Search for the cell housing the specified text and yield its (x, y) center coordinate. 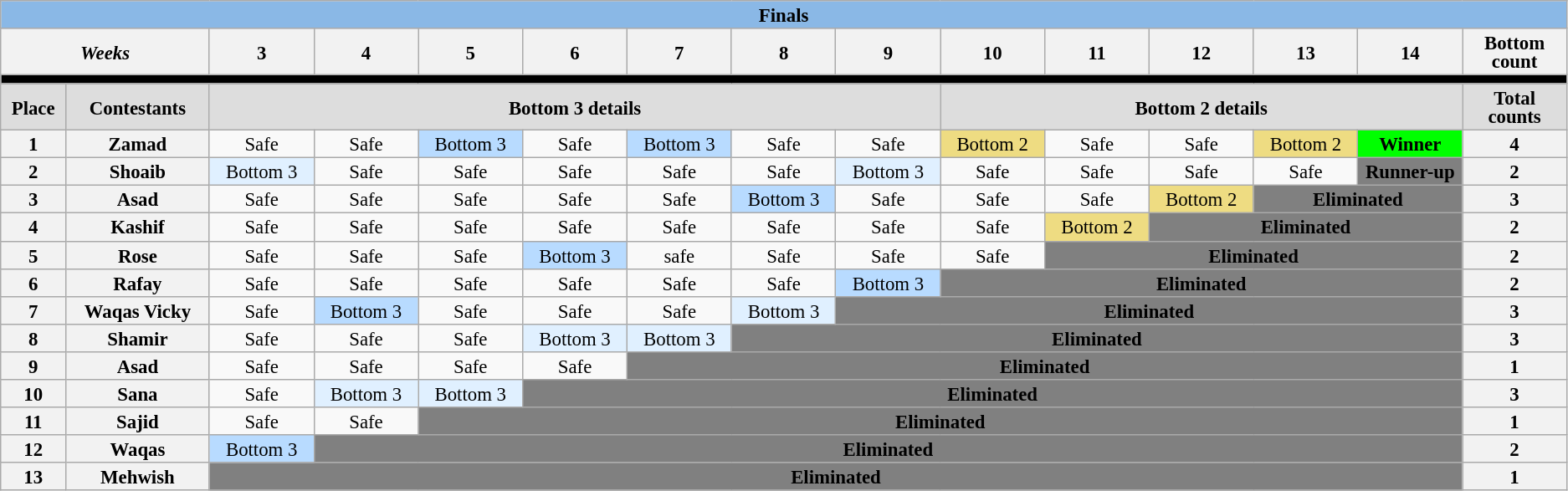
Shamir (138, 338)
Place (33, 107)
Finals (784, 15)
Sajid (138, 422)
Zamad (138, 144)
Runner-up (1411, 172)
Bottom count (1514, 52)
Kashif (138, 228)
Waqas Vicky (138, 309)
Bottom 2 details (1202, 107)
Rafay (138, 283)
Rose (138, 254)
14 (1411, 52)
Waqas (138, 448)
Weeks (105, 52)
Contestants (138, 107)
Mehwish (138, 477)
Bottom 3 details (574, 107)
safe (679, 254)
Winner (1411, 144)
Sana (138, 393)
Shoaib (138, 172)
Total counts (1514, 107)
